Return [X, Y] of the center of cell containing provided text 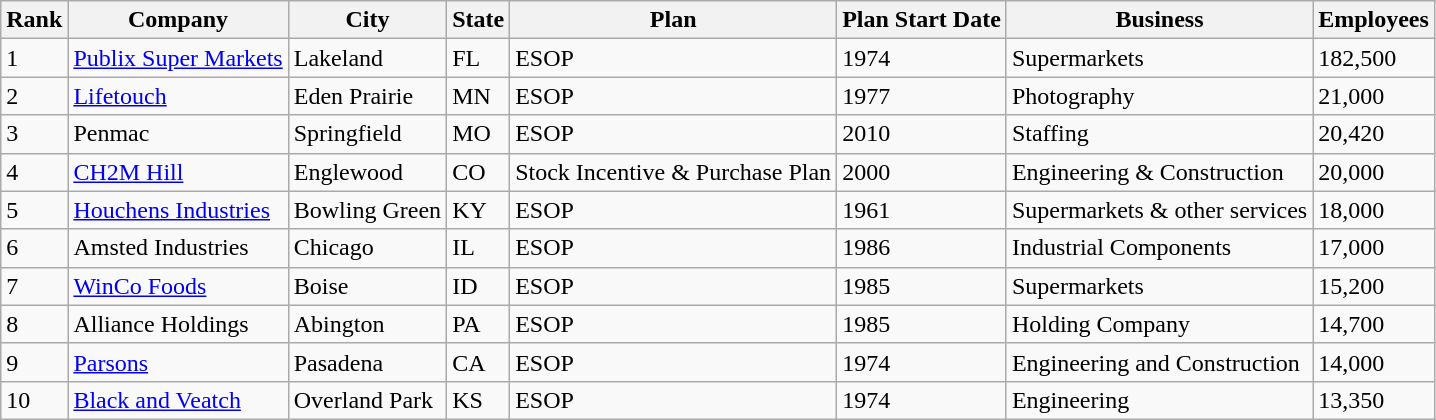
2000 [922, 172]
Abington [367, 324]
14,000 [1374, 362]
9 [34, 362]
Chicago [367, 248]
7 [34, 286]
8 [34, 324]
Plan [674, 20]
KY [478, 210]
Engineering & Construction [1159, 172]
13,350 [1374, 400]
PA [478, 324]
Black and Veatch [178, 400]
Englewood [367, 172]
Lakeland [367, 58]
20,420 [1374, 134]
Overland Park [367, 400]
CA [478, 362]
Stock Incentive & Purchase Plan [674, 172]
Penmac [178, 134]
MN [478, 96]
Business [1159, 20]
2 [34, 96]
Publix Super Markets [178, 58]
14,700 [1374, 324]
Engineering and Construction [1159, 362]
1 [34, 58]
5 [34, 210]
Eden Prairie [367, 96]
Photography [1159, 96]
WinCo Foods [178, 286]
Amsted Industries [178, 248]
182,500 [1374, 58]
Supermarkets & other services [1159, 210]
1986 [922, 248]
Staffing [1159, 134]
Bowling Green [367, 210]
21,000 [1374, 96]
20,000 [1374, 172]
FL [478, 58]
Rank [34, 20]
1977 [922, 96]
10 [34, 400]
CO [478, 172]
Employees [1374, 20]
3 [34, 134]
Alliance Holdings [178, 324]
KS [478, 400]
ID [478, 286]
MO [478, 134]
Holding Company [1159, 324]
IL [478, 248]
Company [178, 20]
State [478, 20]
2010 [922, 134]
Boise [367, 286]
15,200 [1374, 286]
6 [34, 248]
Plan Start Date [922, 20]
Engineering [1159, 400]
Lifetouch [178, 96]
4 [34, 172]
Pasadena [367, 362]
1961 [922, 210]
City [367, 20]
Houchens Industries [178, 210]
CH2M Hill [178, 172]
Springfield [367, 134]
18,000 [1374, 210]
Parsons [178, 362]
Industrial Components [1159, 248]
17,000 [1374, 248]
